Scan for the cell matching the given text and deliver its [X, Y] coordinate at center. 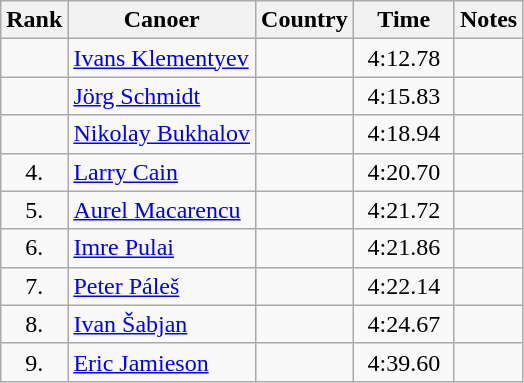
Jörg Schmidt [162, 96]
Larry Cain [162, 172]
4:39.60 [404, 362]
Aurel Macarencu [162, 210]
4:15.83 [404, 96]
Country [305, 20]
Time [404, 20]
6. [34, 248]
Eric Jamieson [162, 362]
4:21.86 [404, 248]
4:24.67 [404, 324]
4. [34, 172]
5. [34, 210]
4:12.78 [404, 58]
Ivan Šabjan [162, 324]
Canoer [162, 20]
Rank [34, 20]
7. [34, 286]
4:18.94 [404, 134]
Ivans Klementyev [162, 58]
Peter Páleš [162, 286]
4:20.70 [404, 172]
Nikolay Bukhalov [162, 134]
4:22.14 [404, 286]
8. [34, 324]
Notes [488, 20]
9. [34, 362]
4:21.72 [404, 210]
Imre Pulai [162, 248]
